Provide the (X, Y) coordinate of the cell's center where the given text is located.  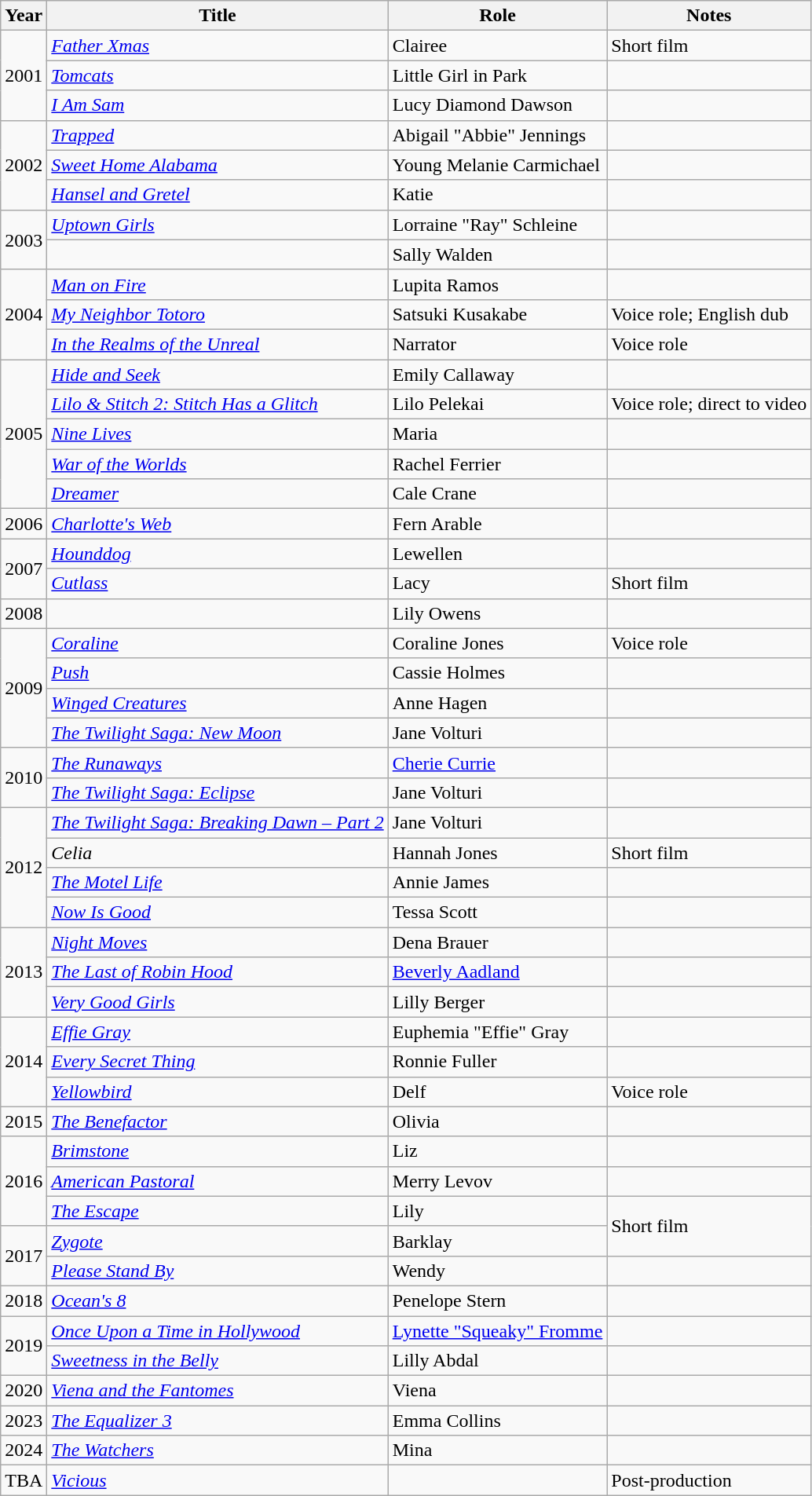
Little Girl in Park (498, 75)
2013 (24, 972)
Post-production (709, 1480)
Push (218, 673)
2014 (24, 1062)
Mina (498, 1450)
Lily (498, 1211)
Sweet Home Alabama (218, 165)
Trapped (218, 135)
Anne Hagen (498, 703)
Viena and the Fantomes (218, 1391)
Hounddog (218, 554)
2024 (24, 1450)
Olivia (498, 1121)
Winged Creatures (218, 703)
Effie Gray (218, 1032)
Please Stand By (218, 1271)
Very Good Girls (218, 1002)
Viena (498, 1391)
Liz (498, 1151)
Barklay (498, 1241)
Lacy (498, 583)
Lewellen (498, 554)
Annie James (498, 883)
Penelope Stern (498, 1300)
Katie (498, 195)
Lucy Diamond Dawson (498, 105)
Title (218, 16)
Role (498, 16)
2003 (24, 240)
American Pastoral (218, 1181)
Delf (498, 1092)
Lilly Berger (498, 1002)
Lilo & Stitch 2: Stitch Has a Glitch (218, 404)
Ocean's 8 (218, 1300)
2006 (24, 524)
Lilly Abdal (498, 1361)
2018 (24, 1300)
Lynette "Squeaky" Fromme (498, 1331)
Coraline Jones (498, 643)
Yellowbird (218, 1092)
Night Moves (218, 942)
Vicious (218, 1480)
Once Upon a Time in Hollywood (218, 1331)
2008 (24, 613)
Lilo Pelekai (498, 404)
Cutlass (218, 583)
Year (24, 16)
Now Is Good (218, 913)
2009 (24, 688)
Clairee (498, 46)
The Escape (218, 1211)
Lorraine "Ray" Schleine (498, 225)
2019 (24, 1346)
Emma Collins (498, 1421)
Charlotte's Web (218, 524)
Man on Fire (218, 284)
The Watchers (218, 1450)
Abigail "Abbie" Jennings (498, 135)
2007 (24, 569)
Brimstone (218, 1151)
Celia (218, 852)
2023 (24, 1421)
Father Xmas (218, 46)
2016 (24, 1181)
Ronnie Fuller (498, 1062)
2005 (24, 434)
2020 (24, 1391)
Rachel Ferrier (498, 464)
Cassie Holmes (498, 673)
2017 (24, 1256)
The Twilight Saga: Eclipse (218, 792)
Narrator (498, 344)
In the Realms of the Unreal (218, 344)
Tomcats (218, 75)
Young Melanie Carmichael (498, 165)
Hansel and Gretel (218, 195)
My Neighbor Totoro (218, 314)
Euphemia "Effie" Gray (498, 1032)
Dena Brauer (498, 942)
The Benefactor (218, 1121)
Coraline (218, 643)
Notes (709, 16)
Every Secret Thing (218, 1062)
The Twilight Saga: New Moon (218, 733)
Cale Crane (498, 494)
Uptown Girls (218, 225)
Lily Owens (498, 613)
2001 (24, 75)
Cherie Currie (498, 763)
Zygote (218, 1241)
Sweetness in the Belly (218, 1361)
Hide and Seek (218, 375)
Maria (498, 434)
Emily Callaway (498, 375)
Lupita Ramos (498, 284)
I Am Sam (218, 105)
The Equalizer 3 (218, 1421)
Sally Walden (498, 254)
War of the Worlds (218, 464)
Satsuki Kusakabe (498, 314)
Hannah Jones (498, 852)
2015 (24, 1121)
2010 (24, 777)
Dreamer (218, 494)
2002 (24, 165)
The Runaways (218, 763)
The Last of Robin Hood (218, 972)
The Twilight Saga: Breaking Dawn – Part 2 (218, 822)
TBA (24, 1480)
Fern Arable (498, 524)
2004 (24, 314)
Wendy (498, 1271)
Beverly Aadland (498, 972)
The Motel Life (218, 883)
2012 (24, 867)
Voice role; English dub (709, 314)
Nine Lives (218, 434)
Voice role; direct to video (709, 404)
Merry Levov (498, 1181)
Tessa Scott (498, 913)
